Scan for the cell matching the given text and deliver its [X, Y] coordinate at center. 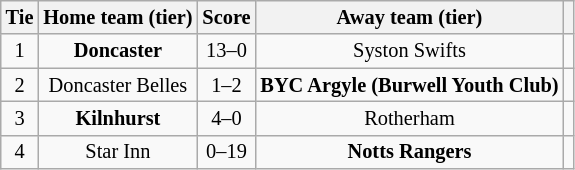
Rotherham [409, 118]
4–0 [226, 118]
0–19 [226, 152]
1–2 [226, 85]
Score [226, 17]
Star Inn [118, 152]
Away team (tier) [409, 17]
2 [20, 85]
Kilnhurst [118, 118]
Doncaster Belles [118, 85]
3 [20, 118]
1 [20, 51]
BYC Argyle (Burwell Youth Club) [409, 85]
Syston Swifts [409, 51]
Tie [20, 17]
4 [20, 152]
13–0 [226, 51]
Doncaster [118, 51]
Home team (tier) [118, 17]
Notts Rangers [409, 152]
